For the text-containing cell, return its midpoint in [X, Y] coordinate format. 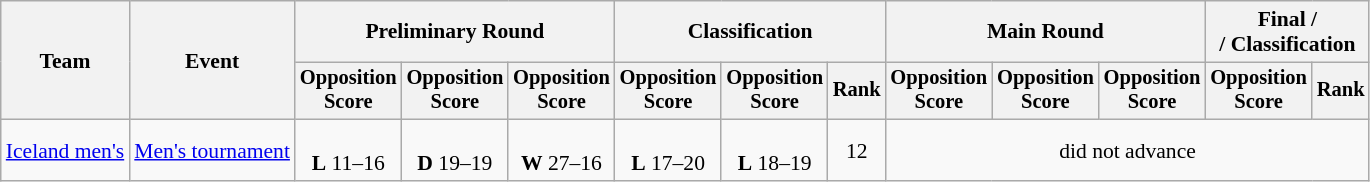
Team [66, 60]
Men's tournament [212, 150]
Event [212, 60]
12 [857, 150]
Main Round [1046, 32]
L 18–19 [774, 150]
Preliminary Round [455, 32]
Final / / Classification [1287, 32]
did not advance [1128, 150]
L 17–20 [668, 150]
Iceland men's [66, 150]
W 27–16 [562, 150]
D 19–19 [456, 150]
Classification [750, 32]
L 11–16 [348, 150]
